Capture the cell that displays the provided text and extract its [x, y] central coordinate. 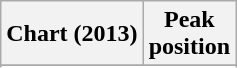
Peakposition [189, 34]
Chart (2013) [72, 34]
